Provide the [X, Y] coordinate of the cell's center where the given text is located.  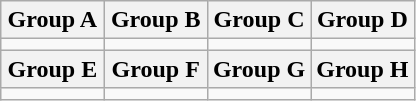
Group B [156, 20]
Group C [258, 20]
Group D [362, 20]
Group A [52, 20]
Group E [52, 69]
Group H [362, 69]
Group F [156, 69]
Group G [258, 69]
